Output the (x, y) coordinate of the center of the cell containing the given text.  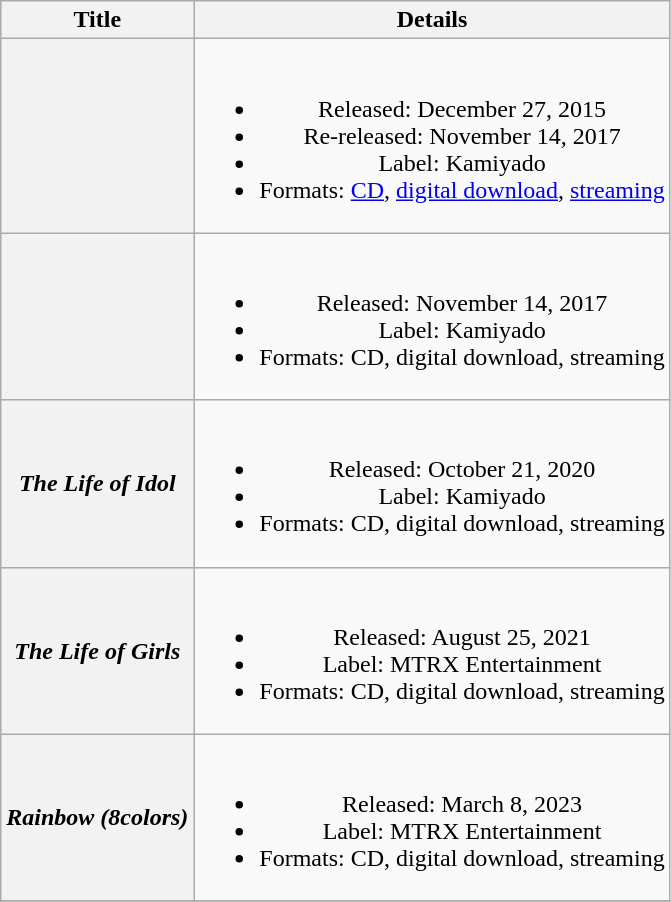
The Life of Girls (98, 650)
Released: March 8, 2023Label: MTRX EntertainmentFormats: CD, digital download, streaming (432, 818)
The Life of Idol (98, 484)
Released: November 14, 2017Label: KamiyadoFormats: CD, digital download, streaming (432, 316)
Released: December 27, 2015Re-released: November 14, 2017Label: KamiyadoFormats: CD, digital download, streaming (432, 136)
Released: October 21, 2020Label: KamiyadoFormats: CD, digital download, streaming (432, 484)
Rainbow (8colors) (98, 818)
Title (98, 20)
Details (432, 20)
Released: August 25, 2021Label: MTRX EntertainmentFormats: CD, digital download, streaming (432, 650)
